Provide the (x, y) coordinate of the cell's center where the given text is located.  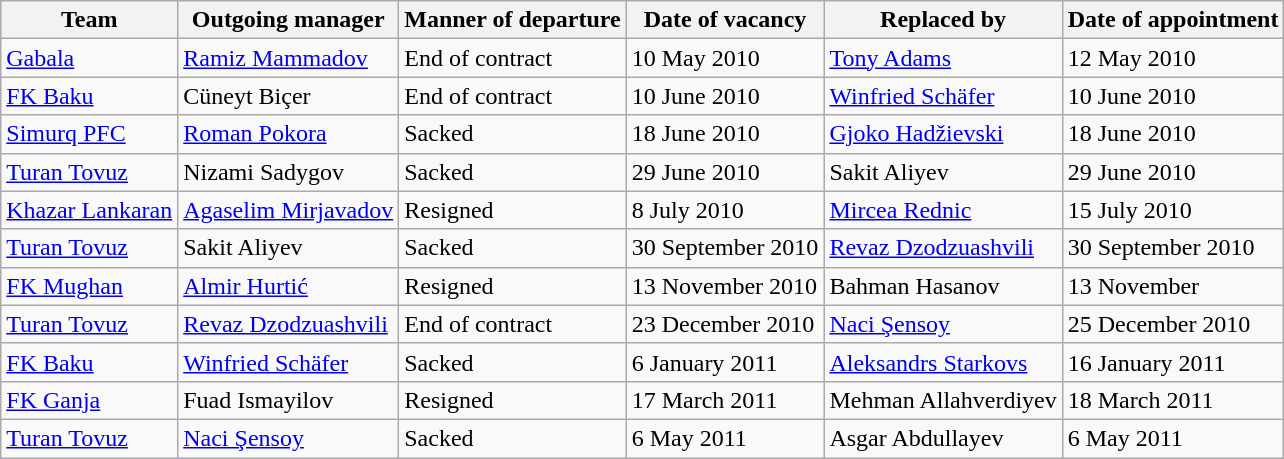
Almir Hurtić (288, 286)
16 January 2011 (1173, 362)
Replaced by (943, 20)
10 May 2010 (725, 58)
Date of appointment (1173, 20)
13 November 2010 (725, 286)
Gabala (90, 58)
18 March 2011 (1173, 400)
Simurq PFC (90, 134)
17 March 2011 (725, 400)
Roman Pokora (288, 134)
Asgar Abdullayev (943, 438)
FK Mughan (90, 286)
6 January 2011 (725, 362)
Khazar Lankaran (90, 210)
Gjoko Hadžievski (943, 134)
8 July 2010 (725, 210)
Aleksandrs Starkovs (943, 362)
Fuad Ismayilov (288, 400)
Bahman Hasanov (943, 286)
Ramiz Mammadov (288, 58)
Nizami Sadygov (288, 172)
23 December 2010 (725, 324)
12 May 2010 (1173, 58)
Mehman Allahverdiyev (943, 400)
Mircea Rednic (943, 210)
Cüneyt Biçer (288, 96)
13 November (1173, 286)
Outgoing manager (288, 20)
FK Ganja (90, 400)
Tony Adams (943, 58)
Date of vacancy (725, 20)
Team (90, 20)
Manner of departure (512, 20)
Agaselim Mirjavadov (288, 210)
15 July 2010 (1173, 210)
25 December 2010 (1173, 324)
